Output the [X, Y] coordinate of the center of the cell containing the given text.  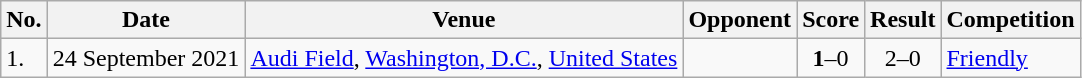
1. [24, 58]
Competition [1010, 20]
Audi Field, Washington, D.C., United States [464, 58]
Venue [464, 20]
2–0 [903, 58]
Friendly [1010, 58]
Opponent [740, 20]
Score [831, 20]
Result [903, 20]
24 September 2021 [146, 58]
Date [146, 20]
1–0 [831, 58]
No. [24, 20]
